Return [X, Y] of the center of cell containing provided text 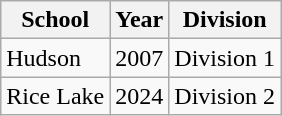
Division 2 [225, 96]
2024 [140, 96]
Division [225, 20]
School [56, 20]
Hudson [56, 58]
Rice Lake [56, 96]
Year [140, 20]
Division 1 [225, 58]
2007 [140, 58]
